Scan for the cell matching the given text and deliver its (x, y) coordinate at center. 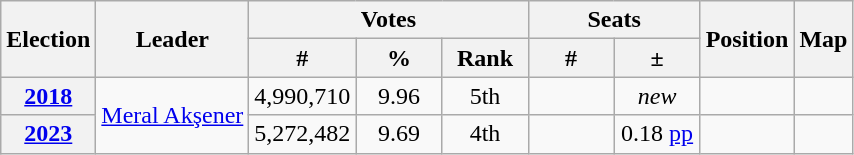
4,990,710 (302, 96)
5th (485, 96)
Rank (485, 58)
Position (747, 39)
Votes (388, 20)
9.69 (399, 134)
5,272,482 (302, 134)
Seats (614, 20)
0.18 pp (657, 134)
2023 (48, 134)
Election (48, 39)
Meral Akşener (172, 115)
% (399, 58)
Leader (172, 39)
new (657, 96)
9.96 (399, 96)
Map (824, 39)
± (657, 58)
4th (485, 134)
2018 (48, 96)
